Search for the cell housing the specified text and yield its (X, Y) center coordinate. 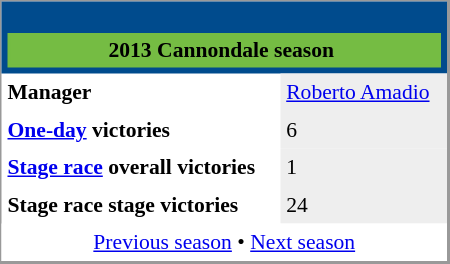
Manager (142, 93)
Previous season • Next season (225, 243)
One-day victories (142, 130)
6 (364, 130)
24 (364, 205)
1 (364, 167)
Roberto Amadio (364, 93)
Stage race overall victories (142, 167)
Stage race stage victories (142, 205)
